Extract the [x, y] coordinate from the center of the cell holding the provided text.  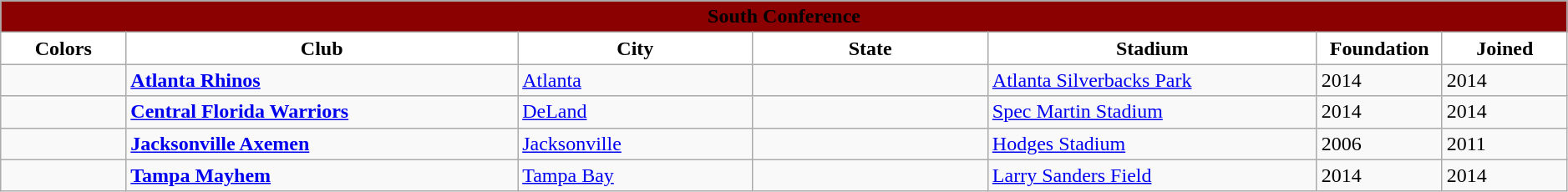
Jacksonville Axemen [322, 144]
DeLand [635, 112]
Tampa Mayhem [322, 175]
Joined [1505, 48]
City [635, 48]
Stadium [1152, 48]
Atlanta Silverbacks Park [1152, 80]
Atlanta [635, 80]
Atlanta Rhinos [322, 80]
Central Florida Warriors [322, 112]
Spec Martin Stadium [1152, 112]
Larry Sanders Field [1152, 175]
Jacksonville [635, 144]
Hodges Stadium [1152, 144]
Tampa Bay [635, 175]
Club [322, 48]
2011 [1505, 144]
Foundation [1379, 48]
State [870, 48]
Colors [63, 48]
South Conference [784, 17]
2006 [1379, 144]
